For the text-containing cell, return its midpoint in [X, Y] coordinate format. 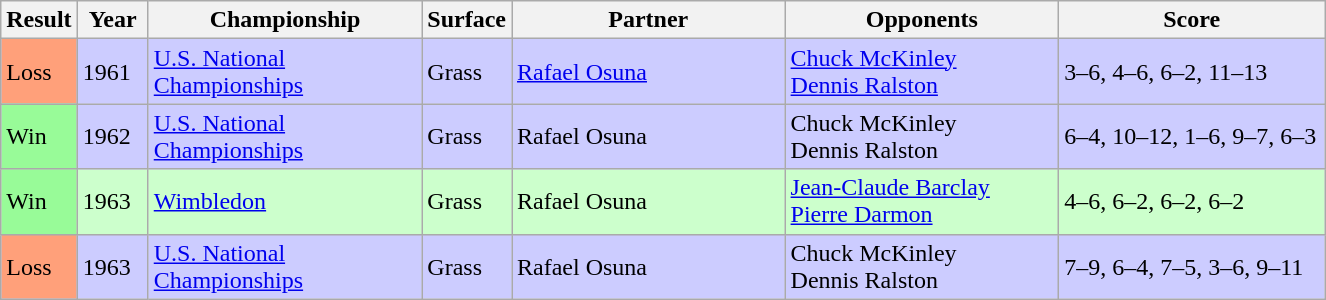
Championship [285, 20]
7–9, 6–4, 7–5, 3–6, 9–11 [1192, 266]
6–4, 10–12, 1–6, 9–7, 6–3 [1192, 136]
4–6, 6–2, 6–2, 6–2 [1192, 202]
Partner [649, 20]
Surface [467, 20]
Score [1192, 20]
Year [112, 20]
Result [39, 20]
Wimbledon [285, 202]
1962 [112, 136]
Opponents [922, 20]
1961 [112, 72]
Jean-Claude Barclay Pierre Darmon [922, 202]
3–6, 4–6, 6–2, 11–13 [1192, 72]
